Return the (x, y) coordinate for the center point of the cell that contains the specified text.  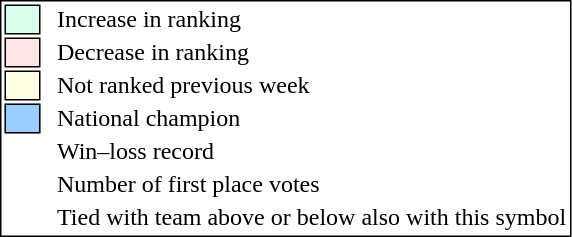
Not ranked previous week (312, 85)
Win–loss record (312, 151)
National champion (312, 119)
Decrease in ranking (312, 53)
Tied with team above or below also with this symbol (312, 217)
Number of first place votes (312, 185)
Increase in ranking (312, 19)
